Find where the given text appears and provide that cell's center as (X, Y) coordinate. 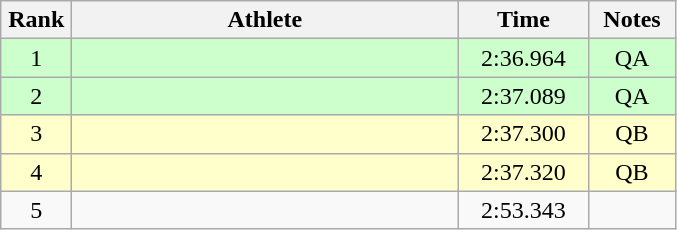
Athlete (265, 20)
2:37.089 (524, 96)
4 (36, 172)
5 (36, 210)
2:53.343 (524, 210)
2:37.300 (524, 134)
2 (36, 96)
2:36.964 (524, 58)
Notes (632, 20)
Rank (36, 20)
Time (524, 20)
1 (36, 58)
3 (36, 134)
2:37.320 (524, 172)
